Output the [x, y] coordinate of the center of the cell containing the given text.  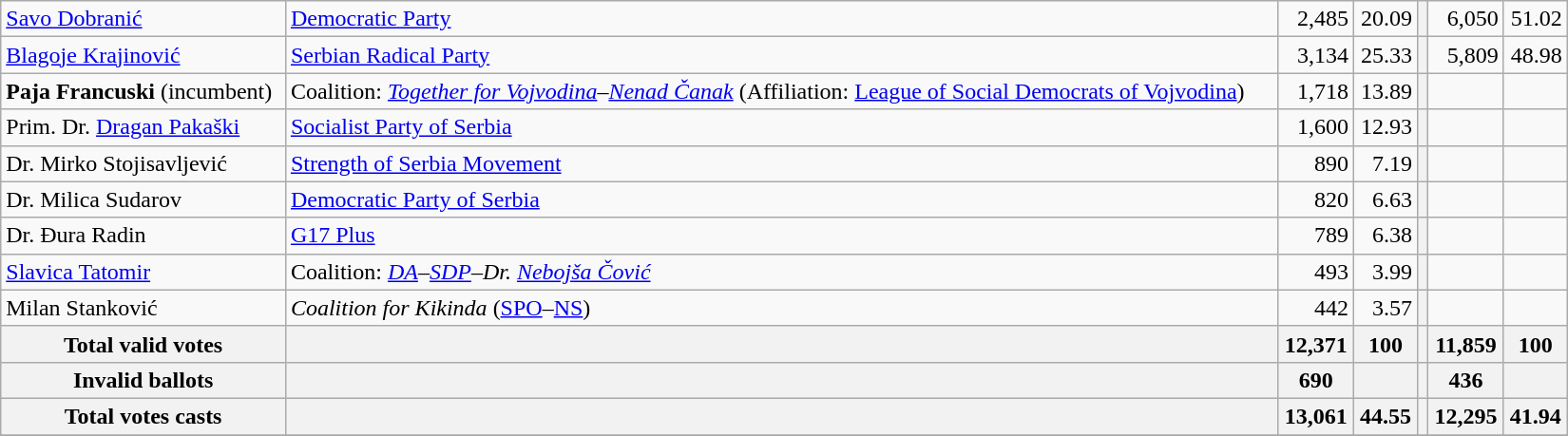
6,050 [1465, 19]
12,295 [1465, 416]
890 [1315, 163]
20.09 [1386, 19]
25.33 [1386, 55]
6.38 [1386, 236]
Dr. Đura Radin [143, 236]
7.19 [1386, 163]
Total valid votes [143, 344]
5,809 [1465, 55]
6.63 [1386, 199]
Strength of Serbia Movement [781, 163]
Democratic Party [781, 19]
Serbian Radical Party [781, 55]
13,061 [1315, 416]
Invalid ballots [143, 380]
3.99 [1386, 272]
G17 Plus [781, 236]
Savo Dobranić [143, 19]
13.89 [1386, 91]
Prim. Dr. Dragan Pakaški [143, 127]
Dr. Mirko Stojisavljević [143, 163]
Coalition: Together for Vojvodina–Nenad Čanak (Affiliation: League of Social Democrats of Vojvodina) [781, 91]
Slavica Tatomir [143, 272]
11,859 [1465, 344]
12,371 [1315, 344]
Dr. Milica Sudarov [143, 199]
1,600 [1315, 127]
Milan Stanković [143, 308]
789 [1315, 236]
41.94 [1536, 416]
48.98 [1536, 55]
Total votes casts [143, 416]
Blagoje Krajinović [143, 55]
Coalition: DA–SDP–Dr. Nebojša Čović [781, 272]
820 [1315, 199]
12.93 [1386, 127]
Socialist Party of Serbia [781, 127]
3,134 [1315, 55]
51.02 [1536, 19]
442 [1315, 308]
2,485 [1315, 19]
Paja Francuski (incumbent) [143, 91]
44.55 [1386, 416]
Coalition for Kikinda (SPO–NS) [781, 308]
436 [1465, 380]
3.57 [1386, 308]
Democratic Party of Serbia [781, 199]
1,718 [1315, 91]
493 [1315, 272]
690 [1315, 380]
